Locate the cell with the specified text and output its (x, y) center coordinate. 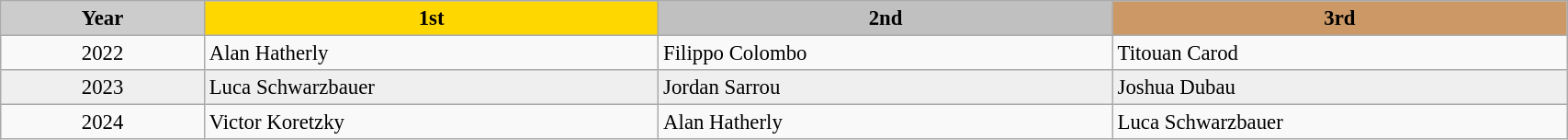
Filippo Colombo (886, 53)
Jordan Sarrou (886, 87)
Titouan Carod (1339, 53)
Victor Koretzky (431, 122)
2022 (103, 53)
3rd (1339, 18)
2nd (886, 18)
Joshua Dubau (1339, 87)
2024 (103, 122)
1st (431, 18)
Year (103, 18)
2023 (103, 87)
